Determine the (X, Y) coordinate at the center of the cell enclosing the given text.  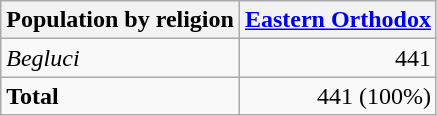
441 (100%) (338, 96)
Total (120, 96)
Begluci (120, 58)
441 (338, 58)
Population by religion (120, 20)
Eastern Orthodox (338, 20)
